Locate the cell with the specified text and output its (x, y) center coordinate. 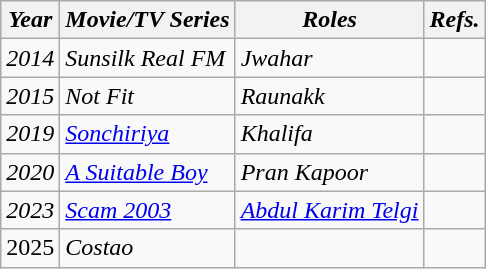
Roles (330, 20)
Khalifa (330, 134)
Movie/TV Series (148, 20)
Sonchiriya (148, 134)
Scam 2003 (148, 210)
Refs. (454, 20)
Not Fit (148, 96)
Sunsilk Real FM (148, 58)
2015 (30, 96)
2020 (30, 172)
Costao (148, 248)
Raunakk (330, 96)
2019 (30, 134)
2025 (30, 248)
2023 (30, 210)
Year (30, 20)
Pran Kapoor (330, 172)
Abdul Karim Telgi (330, 210)
Jwahar (330, 58)
2014 (30, 58)
A Suitable Boy (148, 172)
